Scan for the cell matching the given text and deliver its (X, Y) coordinate at center. 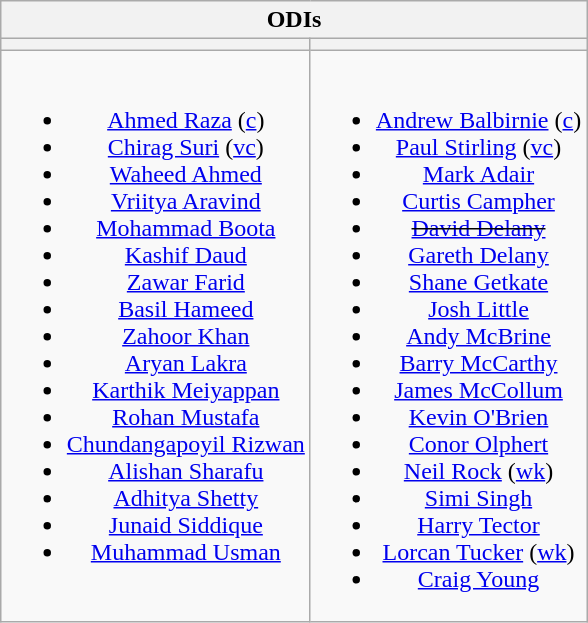
ODIs (294, 20)
